For the text-containing cell, return its midpoint in (X, Y) coordinate format. 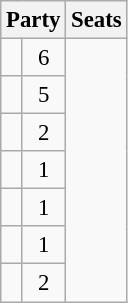
Party (34, 20)
6 (44, 58)
Seats (96, 20)
5 (44, 95)
